Extract the (x, y) coordinate from the center of the cell holding the provided text.  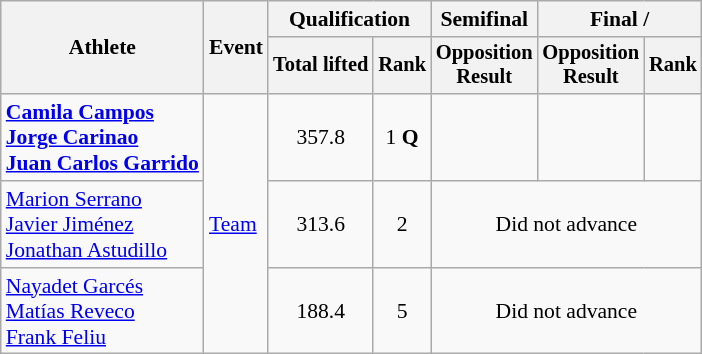
313.6 (320, 224)
Did not advance (566, 224)
Event (236, 48)
Total lifted (320, 66)
1 Q (402, 138)
Qualification (350, 19)
Athlete (102, 48)
2 (402, 224)
Semifinal (484, 19)
357.8 (320, 138)
Team (236, 224)
Camila CamposJorge CarinaoJuan Carlos Garrido (102, 138)
Final / (619, 19)
Marion SerranoJavier JiménezJonathan Astudillo (102, 224)
